Provide the [x, y] coordinate of the cell's center where the given text is located.  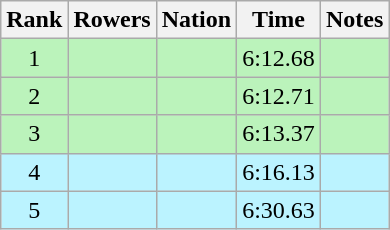
Time [279, 20]
Rank [34, 20]
5 [34, 210]
Rowers [112, 20]
Notes [354, 20]
1 [34, 58]
6:30.63 [279, 210]
6:12.71 [279, 96]
2 [34, 96]
4 [34, 172]
6:13.37 [279, 134]
3 [34, 134]
6:16.13 [279, 172]
6:12.68 [279, 58]
Nation [196, 20]
